Extract the (X, Y) coordinate from the center of the cell holding the provided text.  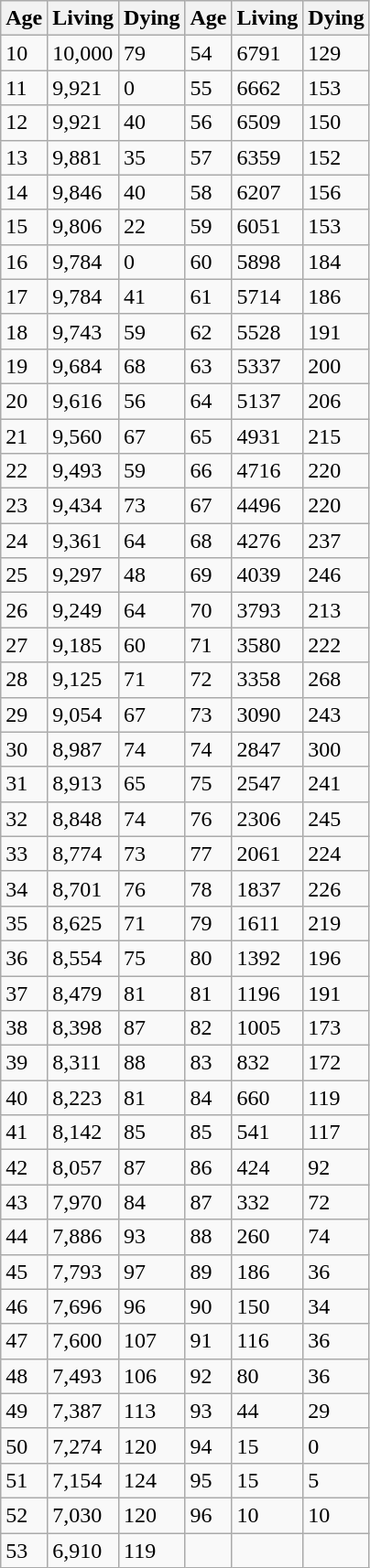
4496 (267, 506)
9,616 (83, 401)
97 (152, 1272)
8,625 (83, 923)
6,910 (83, 1551)
77 (209, 854)
215 (336, 436)
129 (336, 53)
9,684 (83, 366)
9,434 (83, 506)
8,398 (83, 1028)
66 (209, 471)
260 (267, 1237)
9,125 (83, 680)
173 (336, 1028)
1611 (267, 923)
268 (336, 680)
18 (24, 331)
300 (336, 749)
6509 (267, 123)
9,249 (83, 610)
6051 (267, 227)
46 (24, 1306)
7,030 (83, 1515)
7,970 (83, 1202)
124 (152, 1480)
7,154 (83, 1480)
8,701 (83, 888)
106 (152, 1376)
95 (209, 1480)
8,913 (83, 784)
57 (209, 157)
26 (24, 610)
9,361 (83, 541)
7,387 (83, 1411)
86 (209, 1167)
14 (24, 192)
152 (336, 157)
113 (152, 1411)
58 (209, 192)
90 (209, 1306)
5 (336, 1480)
5337 (267, 366)
9,846 (83, 192)
7,793 (83, 1272)
17 (24, 296)
196 (336, 958)
55 (209, 88)
38 (24, 1028)
50 (24, 1445)
5528 (267, 331)
8,223 (83, 1098)
6662 (267, 88)
16 (24, 262)
237 (336, 541)
62 (209, 331)
52 (24, 1515)
7,493 (83, 1376)
1196 (267, 993)
226 (336, 888)
246 (336, 575)
8,554 (83, 958)
43 (24, 1202)
31 (24, 784)
224 (336, 854)
4931 (267, 436)
3793 (267, 610)
47 (24, 1341)
107 (152, 1341)
5898 (267, 262)
156 (336, 192)
4039 (267, 575)
2306 (267, 819)
12 (24, 123)
184 (336, 262)
42 (24, 1167)
9,806 (83, 227)
6207 (267, 192)
7,886 (83, 1237)
51 (24, 1480)
9,493 (83, 471)
8,987 (83, 749)
332 (267, 1202)
9,560 (83, 436)
2547 (267, 784)
200 (336, 366)
117 (336, 1133)
9,297 (83, 575)
13 (24, 157)
4276 (267, 541)
11 (24, 88)
9,881 (83, 157)
9,054 (83, 714)
9,185 (83, 645)
116 (267, 1341)
8,311 (83, 1063)
3580 (267, 645)
45 (24, 1272)
70 (209, 610)
4716 (267, 471)
49 (24, 1411)
94 (209, 1445)
82 (209, 1028)
30 (24, 749)
2061 (267, 854)
61 (209, 296)
213 (336, 610)
206 (336, 401)
8,142 (83, 1133)
1392 (267, 958)
54 (209, 53)
1837 (267, 888)
172 (336, 1063)
6359 (267, 157)
69 (209, 575)
6791 (267, 53)
219 (336, 923)
7,600 (83, 1341)
91 (209, 1341)
3358 (267, 680)
241 (336, 784)
660 (267, 1098)
21 (24, 436)
7,274 (83, 1445)
89 (209, 1272)
832 (267, 1063)
27 (24, 645)
243 (336, 714)
245 (336, 819)
8,848 (83, 819)
19 (24, 366)
20 (24, 401)
83 (209, 1063)
2847 (267, 749)
32 (24, 819)
541 (267, 1133)
25 (24, 575)
53 (24, 1551)
8,057 (83, 1167)
37 (24, 993)
5714 (267, 296)
424 (267, 1167)
8,774 (83, 854)
63 (209, 366)
39 (24, 1063)
222 (336, 645)
23 (24, 506)
33 (24, 854)
5137 (267, 401)
28 (24, 680)
1005 (267, 1028)
8,479 (83, 993)
78 (209, 888)
3090 (267, 714)
7,696 (83, 1306)
24 (24, 541)
9,743 (83, 331)
10,000 (83, 53)
